Scan for the cell matching the given text and deliver its [X, Y] coordinate at center. 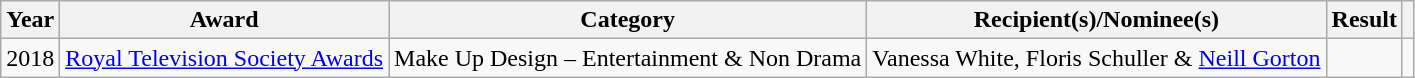
Vanessa White, Floris Schuller & Neill Gorton [1096, 58]
2018 [30, 58]
Year [30, 20]
Award [224, 20]
Category [628, 20]
Make Up Design – Entertainment & Non Drama [628, 58]
Royal Television Society Awards [224, 58]
Recipient(s)/Nominee(s) [1096, 20]
Result [1364, 20]
